Identify which cell holds the provided text, then report its [X, Y] central coordinate. 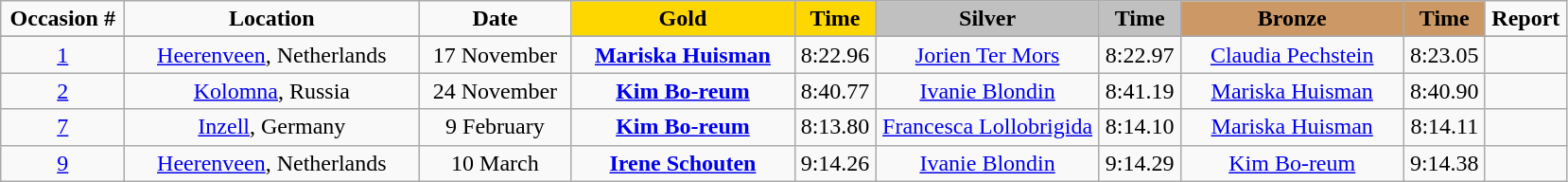
Inzell, Germany [272, 127]
10 March [496, 163]
8:22.97 [1140, 55]
Report [1525, 19]
Jorien Ter Mors [987, 55]
Claudia Pechstein [1292, 55]
7 [62, 127]
8:13.80 [835, 127]
9:14.38 [1444, 163]
24 November [496, 91]
8:40.77 [835, 91]
8:14.10 [1140, 127]
9 [62, 163]
Kolomna, Russia [272, 91]
Location [272, 19]
Bronze [1292, 19]
8:22.96 [835, 55]
9:14.29 [1140, 163]
17 November [496, 55]
Irene Schouten [683, 163]
Date [496, 19]
Occasion # [62, 19]
8:14.11 [1444, 127]
Silver [987, 19]
9 February [496, 127]
Gold [683, 19]
1 [62, 55]
Francesca Lollobrigida [987, 127]
8:23.05 [1444, 55]
2 [62, 91]
8:41.19 [1140, 91]
8:40.90 [1444, 91]
9:14.26 [835, 163]
